Capture the cell that displays the provided text and extract its [x, y] central coordinate. 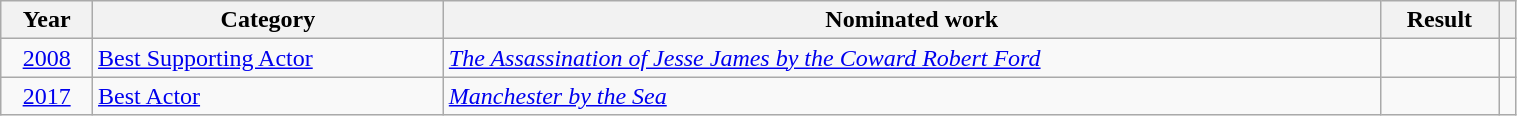
Result [1440, 20]
Manchester by the Sea [912, 96]
Category [268, 20]
Best Actor [268, 96]
Nominated work [912, 20]
The Assassination of Jesse James by the Coward Robert Ford [912, 58]
2017 [47, 96]
Best Supporting Actor [268, 58]
Year [47, 20]
2008 [47, 58]
